Locate the cell with the specified text and output its (X, Y) center coordinate. 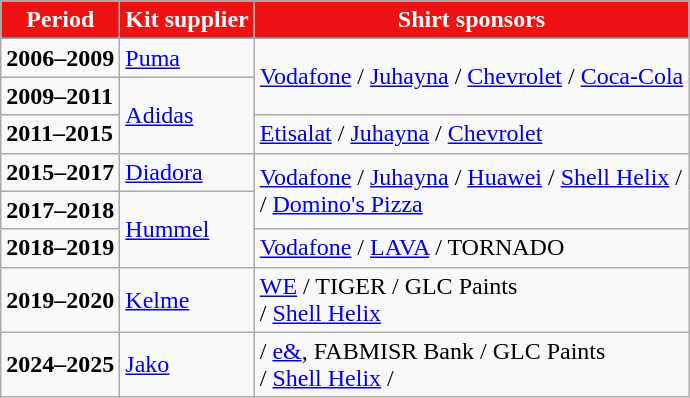
Vodafone / LAVA / TORNADO (472, 248)
Diadora (187, 172)
2006–2009 (60, 58)
2009–2011 (60, 96)
2018–2019 (60, 248)
WE / TIGER / GLC Paints/ Shell Helix (472, 300)
Jako (187, 364)
Period (60, 20)
Hummel (187, 229)
2011–2015 (60, 134)
Kelme (187, 300)
Vodafone / Juhayna / Chevrolet / Coca-Cola (472, 77)
2024–2025 (60, 364)
2015–2017 (60, 172)
Shirt sponsors (472, 20)
2019–2020 (60, 300)
Puma (187, 58)
Adidas (187, 115)
Vodafone / Juhayna / Huawei / Shell Helix / / Domino's Pizza (472, 191)
/ e&, FABMISR Bank / GLC Paints/ Shell Helix / (472, 364)
Kit supplier (187, 20)
Etisalat / Juhayna / Chevrolet (472, 134)
2017–2018 (60, 210)
